Identify which cell holds the provided text, then report its [X, Y] central coordinate. 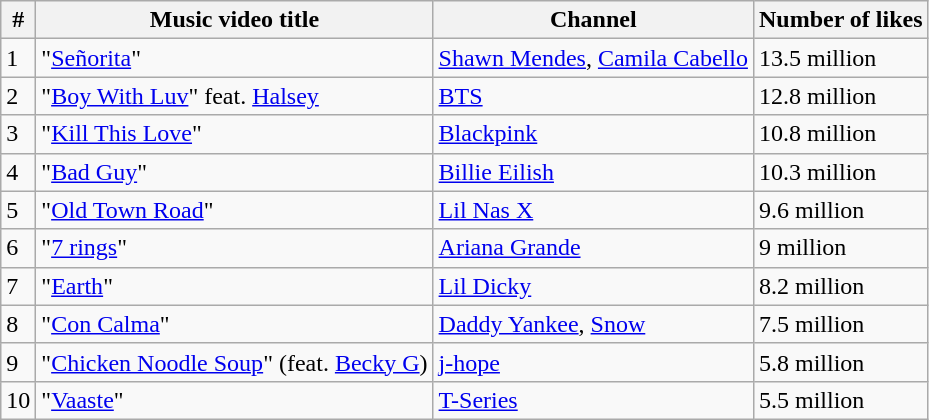
Billie Eilish [593, 172]
"Con Calma" [234, 324]
"Vaaste" [234, 400]
Number of likes [840, 20]
BTS [593, 96]
"Chicken Noodle Soup" (feat. Becky G) [234, 362]
9 [18, 362]
Ariana Grande [593, 248]
"Señorita" [234, 58]
5.8 million [840, 362]
2 [18, 96]
"Kill This Love" [234, 134]
Daddy Yankee, Snow [593, 324]
8 [18, 324]
"Old Town Road" [234, 210]
Blackpink [593, 134]
Channel [593, 20]
12.8 million [840, 96]
Lil Nas X [593, 210]
Music video title [234, 20]
5 [18, 210]
3 [18, 134]
"7 rings" [234, 248]
8.2 million [840, 286]
13.5 million [840, 58]
7 [18, 286]
T-Series [593, 400]
10.3 million [840, 172]
"Boy With Luv" feat. Halsey [234, 96]
10.8 million [840, 134]
Shawn Mendes, Camila Cabello [593, 58]
1 [18, 58]
4 [18, 172]
5.5 million [840, 400]
7.5 million [840, 324]
# [18, 20]
"Bad Guy" [234, 172]
10 [18, 400]
"Earth" [234, 286]
j-hope [593, 362]
9.6 million [840, 210]
6 [18, 248]
9 million [840, 248]
Lil Dicky [593, 286]
